Capture the cell that displays the provided text and extract its [X, Y] central coordinate. 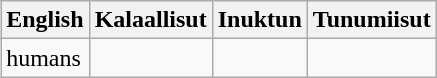
humans [45, 58]
Tunumiisut [372, 20]
English [45, 20]
Kalaallisut [150, 20]
Inuktun [260, 20]
